Provide the (x, y) coordinate of the cell's center where the given text is located.  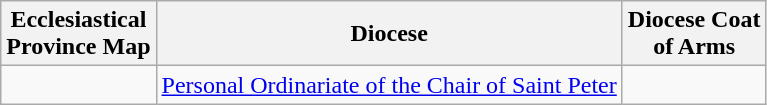
Ecclesiastical Province Map (78, 34)
Diocese Coatof Arms (694, 34)
Personal Ordinariate of the Chair of Saint Peter (389, 85)
Diocese (389, 34)
